Find where the given text appears and provide that cell's center as (X, Y) coordinate. 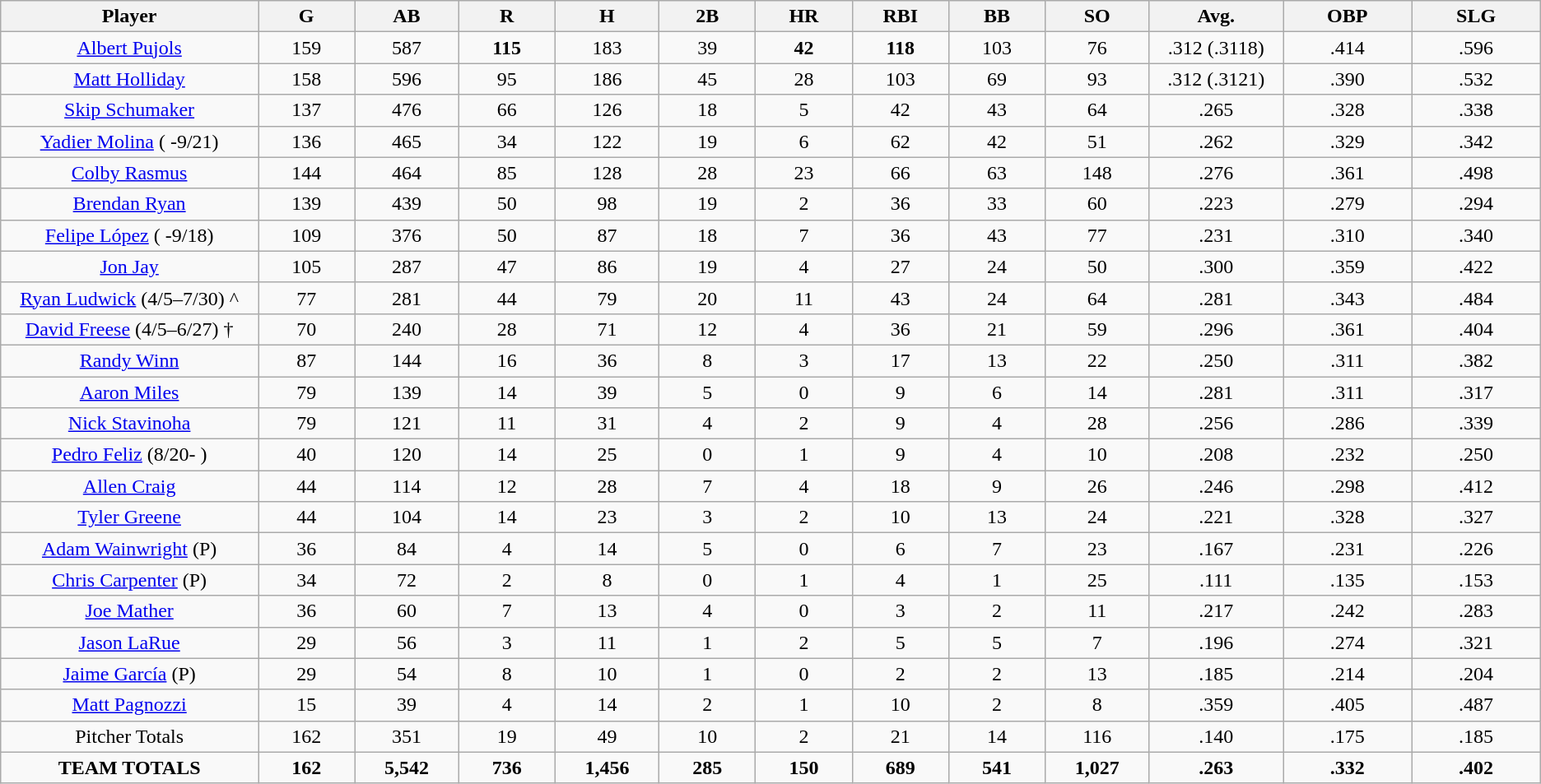
Player (130, 16)
464 (407, 173)
Albert Pujols (130, 48)
120 (407, 455)
Jaime García (P) (130, 674)
150 (803, 768)
.296 (1217, 329)
R (507, 16)
20 (708, 298)
159 (306, 48)
.204 (1476, 674)
Joe Mather (130, 611)
183 (607, 48)
15 (306, 705)
.111 (1217, 580)
186 (607, 79)
137 (306, 110)
Jon Jay (130, 267)
.196 (1217, 643)
95 (507, 79)
Jason LaRue (130, 643)
.404 (1476, 329)
BB (996, 16)
.317 (1476, 392)
736 (507, 768)
.214 (1347, 674)
.276 (1217, 173)
70 (306, 329)
1,027 (1097, 768)
.256 (1217, 424)
.274 (1347, 643)
115 (507, 48)
.532 (1476, 79)
240 (407, 329)
40 (306, 455)
.312 (.3118) (1217, 48)
Ryan Ludwick (4/5–7/30) ^ (130, 298)
.487 (1476, 705)
TEAM TOTALS (130, 768)
.484 (1476, 298)
Nick Stavinoha (130, 424)
109 (306, 235)
SO (1097, 16)
158 (306, 79)
.390 (1347, 79)
.338 (1476, 110)
281 (407, 298)
93 (1097, 79)
476 (407, 110)
.298 (1347, 486)
56 (407, 643)
.265 (1217, 110)
287 (407, 267)
Pedro Feliz (8/20- ) (130, 455)
76 (1097, 48)
54 (407, 674)
Aaron Miles (130, 392)
128 (607, 173)
49 (607, 736)
121 (407, 424)
465 (407, 141)
47 (507, 267)
.343 (1347, 298)
Skip Schumaker (130, 110)
.226 (1476, 549)
David Freese (4/5–6/27) † (130, 329)
H (607, 16)
Avg. (1217, 16)
45 (708, 79)
105 (306, 267)
.300 (1217, 267)
.342 (1476, 141)
Matt Pagnozzi (130, 705)
.208 (1217, 455)
.402 (1476, 768)
Colby Rasmus (130, 173)
Yadier Molina ( -9/21) (130, 141)
.310 (1347, 235)
2B (708, 16)
.232 (1347, 455)
51 (1097, 141)
.167 (1217, 549)
59 (1097, 329)
Matt Holliday (130, 79)
.329 (1347, 141)
22 (1097, 360)
17 (901, 360)
16 (507, 360)
118 (901, 48)
148 (1097, 173)
63 (996, 173)
.262 (1217, 141)
.340 (1476, 235)
62 (901, 141)
.321 (1476, 643)
.153 (1476, 580)
27 (901, 267)
.279 (1347, 204)
Brendan Ryan (130, 204)
.175 (1347, 736)
Allen Craig (130, 486)
.327 (1476, 517)
122 (607, 141)
AB (407, 16)
RBI (901, 16)
SLG (1476, 16)
587 (407, 48)
.223 (1217, 204)
596 (407, 79)
.217 (1217, 611)
31 (607, 424)
.412 (1476, 486)
84 (407, 549)
1,456 (607, 768)
.382 (1476, 360)
.135 (1347, 580)
Randy Winn (130, 360)
285 (708, 768)
.242 (1347, 611)
.339 (1476, 424)
.312 (.3121) (1217, 79)
.405 (1347, 705)
541 (996, 768)
351 (407, 736)
Felipe López ( -9/18) (130, 235)
.596 (1476, 48)
.498 (1476, 173)
5,542 (407, 768)
G (306, 16)
26 (1097, 486)
Tyler Greene (130, 517)
.283 (1476, 611)
.294 (1476, 204)
86 (607, 267)
Adam Wainwright (P) (130, 549)
OBP (1347, 16)
72 (407, 580)
126 (607, 110)
114 (407, 486)
.414 (1347, 48)
439 (407, 204)
71 (607, 329)
.221 (1217, 517)
98 (607, 204)
Chris Carpenter (P) (130, 580)
104 (407, 517)
.332 (1347, 768)
.286 (1347, 424)
33 (996, 204)
.246 (1217, 486)
136 (306, 141)
HR (803, 16)
376 (407, 235)
116 (1097, 736)
Pitcher Totals (130, 736)
69 (996, 79)
689 (901, 768)
.140 (1217, 736)
.422 (1476, 267)
.263 (1217, 768)
85 (507, 173)
